Provide the [X, Y] coordinate of the cell's center where the given text is located.  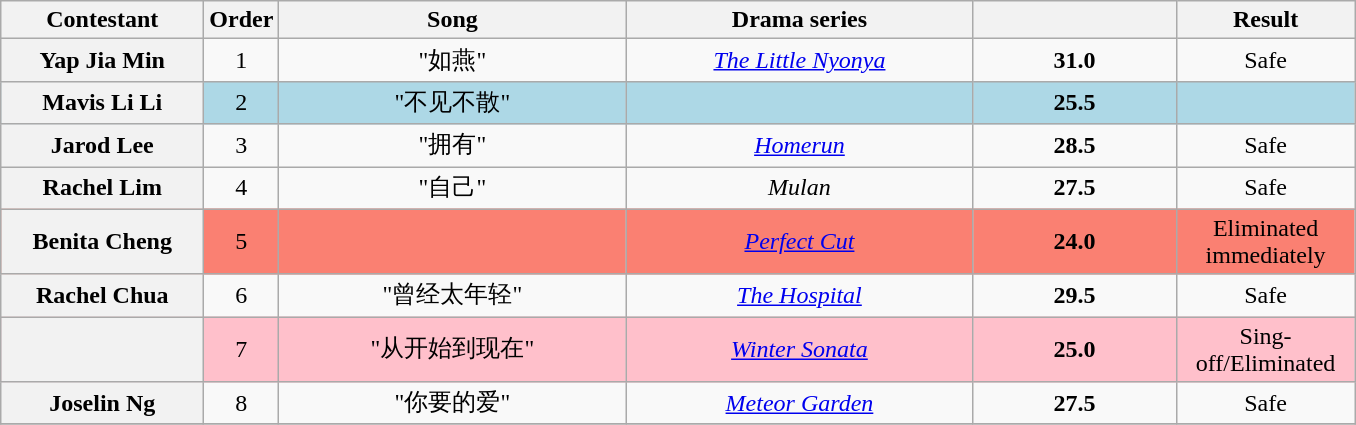
"你要的爱" [452, 404]
Drama series [800, 20]
"自己" [452, 188]
Perfect Cut [800, 242]
3 [242, 146]
Result [1266, 20]
The Hospital [800, 296]
Order [242, 20]
Mulan [800, 188]
The Little Nyonya [800, 60]
"曾经太年轻" [452, 296]
24.0 [1074, 242]
2 [242, 102]
Joselin Ng [102, 404]
Contestant [102, 20]
28.5 [1074, 146]
"不见不散" [452, 102]
Rachel Lim [102, 188]
"拥有" [452, 146]
Yap Jia Min [102, 60]
25.5 [1074, 102]
Jarod Lee [102, 146]
Homerun [800, 146]
25.0 [1074, 350]
6 [242, 296]
Sing-off/Eliminated [1266, 350]
Song [452, 20]
5 [242, 242]
4 [242, 188]
"如燕" [452, 60]
Mavis Li Li [102, 102]
8 [242, 404]
7 [242, 350]
Meteor Garden [800, 404]
29.5 [1074, 296]
Rachel Chua [102, 296]
Eliminated immediately [1266, 242]
"从开始到现在" [452, 350]
Winter Sonata [800, 350]
31.0 [1074, 60]
Benita Cheng [102, 242]
1 [242, 60]
